Find where the given text appears and provide that cell's center as [X, Y] coordinate. 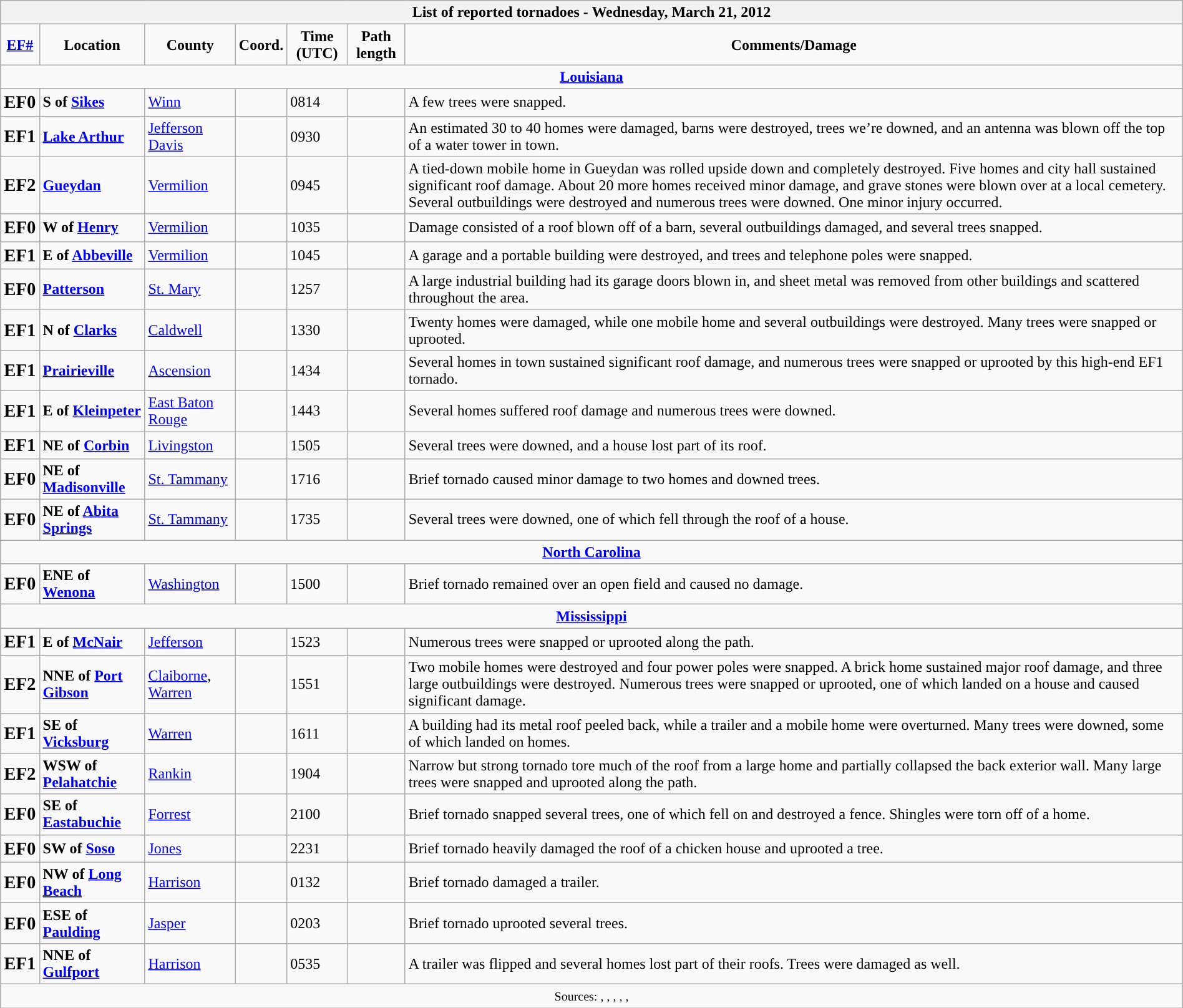
Jefferson [190, 642]
NW of Long Beach [92, 882]
Gueydan [92, 185]
0814 [317, 102]
ENE of Wenona [92, 584]
Several trees were downed, and a house lost part of its roof. [794, 445]
List of reported tornadoes - Wednesday, March 21, 2012 [591, 12]
NE of Abita Springs [92, 520]
Twenty homes were damaged, while one mobile home and several outbuildings were destroyed. Many trees were snapped or uprooted. [794, 329]
Washington [190, 584]
EF# [20, 45]
East Baton Rouge [190, 410]
Damage consisted of a roof blown off of a barn, several outbuildings damaged, and several trees snapped. [794, 228]
1716 [317, 479]
Claiborne, Warren [190, 684]
Time (UTC) [317, 45]
1434 [317, 371]
Livingston [190, 445]
NNE of Port Gibson [92, 684]
Location [92, 45]
E of McNair [92, 642]
W of Henry [92, 228]
An estimated 30 to 40 homes were damaged, barns were destroyed, trees we’re downed, and an antenna was blown off the top of a water tower in town. [794, 136]
Coord. [261, 45]
1551 [317, 684]
Rankin [190, 773]
Path length [377, 45]
2100 [317, 815]
Winn [190, 102]
Warren [190, 734]
Caldwell [190, 329]
1045 [317, 255]
North Carolina [591, 552]
0930 [317, 136]
Louisiana [591, 77]
A building had its metal roof peeled back, while a trailer and a mobile home were overturned. Many trees were downed, some of which landed on homes. [794, 734]
Sources: , , , , , [591, 996]
1735 [317, 520]
Brief tornado damaged a trailer. [794, 882]
N of Clarks [92, 329]
Mississippi [591, 616]
A few trees were snapped. [794, 102]
SE of Vicksburg [92, 734]
2231 [317, 848]
Lake Arthur [92, 136]
ESE of Paulding [92, 923]
Comments/Damage [794, 45]
SE of Eastabuchie [92, 815]
Forrest [190, 815]
E of Kleinpeter [92, 410]
Brief tornado remained over an open field and caused no damage. [794, 584]
NNE of Gulfport [92, 963]
Several homes suffered roof damage and numerous trees were downed. [794, 410]
0132 [317, 882]
1035 [317, 228]
Brief tornado caused minor damage to two homes and downed trees. [794, 479]
Brief tornado snapped several trees, one of which fell on and destroyed a fence. Shingles were torn off of a home. [794, 815]
Numerous trees were snapped or uprooted along the path. [794, 642]
1443 [317, 410]
S of Sikes [92, 102]
Several trees were downed, one of which fell through the roof of a house. [794, 520]
A trailer was flipped and several homes lost part of their roofs. Trees were damaged as well. [794, 963]
0203 [317, 923]
Brief tornado heavily damaged the roof of a chicken house and uprooted a tree. [794, 848]
Jones [190, 848]
1505 [317, 445]
County [190, 45]
A garage and a portable building were destroyed, and trees and telephone poles were snapped. [794, 255]
Jasper [190, 923]
Ascension [190, 371]
1904 [317, 773]
E of Abbeville [92, 255]
SW of Soso [92, 848]
1330 [317, 329]
1500 [317, 584]
Brief tornado uprooted several trees. [794, 923]
Patterson [92, 289]
Prairieville [92, 371]
WSW of Pelahatchie [92, 773]
0945 [317, 185]
A large industrial building had its garage doors blown in, and sheet metal was removed from other buildings and scattered throughout the area. [794, 289]
0535 [317, 963]
NE of Madisonville [92, 479]
Jefferson Davis [190, 136]
1523 [317, 642]
St. Mary [190, 289]
Several homes in town sustained significant roof damage, and numerous trees were snapped or uprooted by this high-end EF1 tornado. [794, 371]
1611 [317, 734]
NE of Corbin [92, 445]
1257 [317, 289]
